Find where the given text appears and provide that cell's center as [X, Y] coordinate. 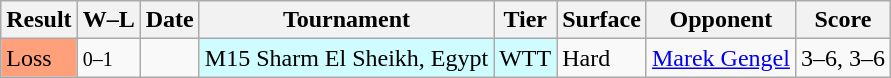
Tournament [346, 20]
W–L [108, 20]
Score [842, 20]
Result [39, 20]
Loss [39, 58]
Surface [602, 20]
Opponent [720, 20]
0–1 [108, 58]
WTT [526, 58]
M15 Sharm El Sheikh, Egypt [346, 58]
Marek Gengel [720, 58]
Tier [526, 20]
3–6, 3–6 [842, 58]
Date [170, 20]
Hard [602, 58]
